Scan for the cell matching the given text and deliver its (X, Y) coordinate at center. 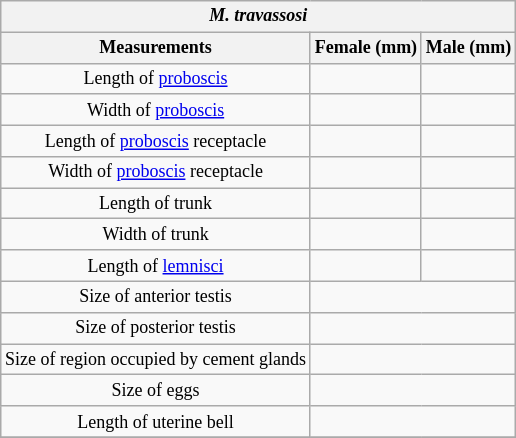
Male (mm) (468, 48)
Measurements (156, 48)
Size of region occupied by cement glands (156, 360)
Length of proboscis (156, 78)
M. travassosi (258, 16)
Width of proboscis receptacle (156, 172)
Female (mm) (366, 48)
Size of eggs (156, 390)
Width of trunk (156, 234)
Length of proboscis receptacle (156, 140)
Size of anterior testis (156, 296)
Size of posterior testis (156, 328)
Length of trunk (156, 204)
Width of proboscis (156, 110)
Length of uterine bell (156, 422)
Length of lemnisci (156, 266)
